Detect which cell encompasses the target text, then output its [x, y] center coordinate. 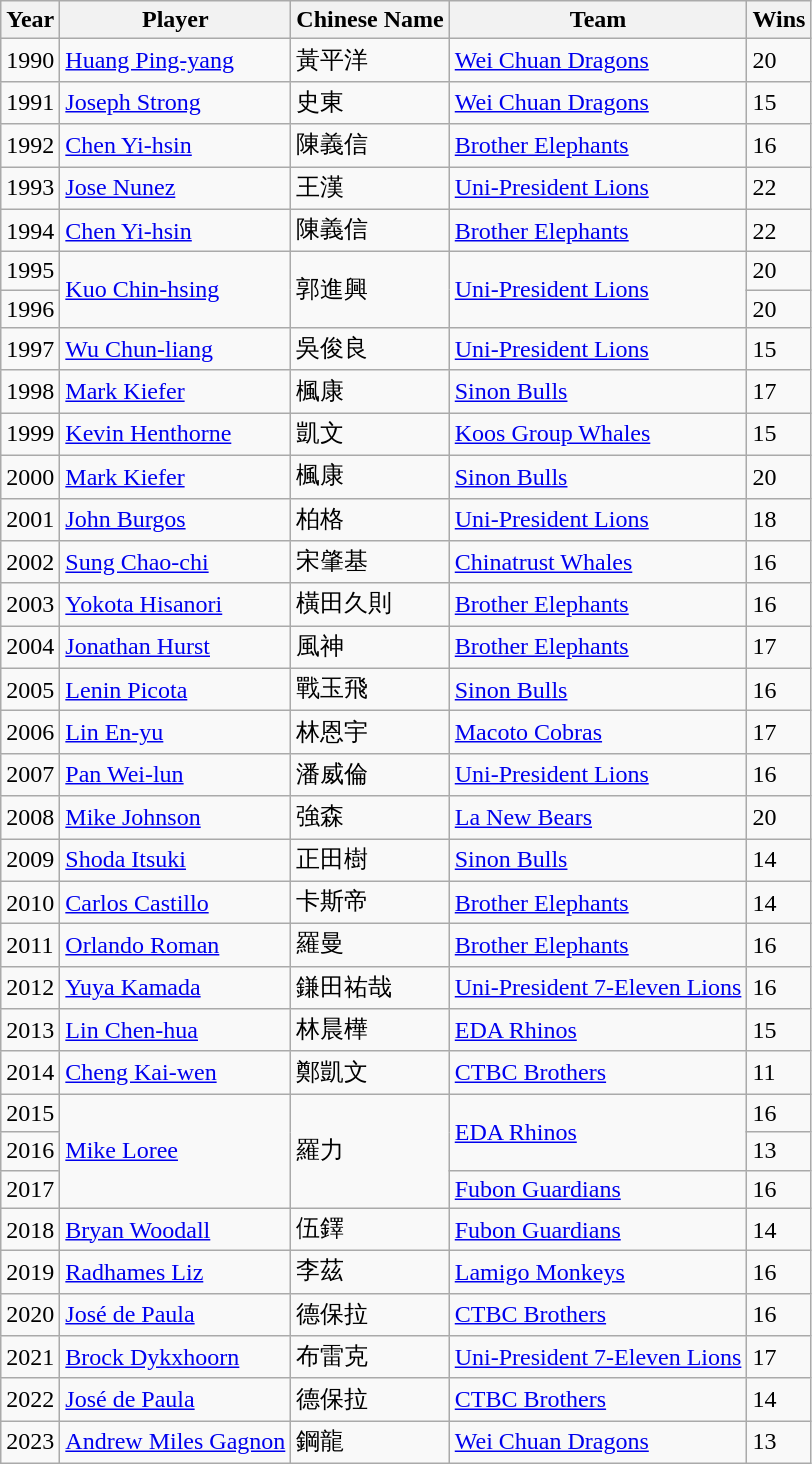
風神 [370, 648]
2019 [30, 1272]
1995 [30, 271]
鄭凱文 [370, 1072]
Koos Group Whales [598, 434]
2003 [30, 604]
Bryan Woodall [176, 1230]
Lamigo Monkeys [598, 1272]
1998 [30, 392]
Huang Ping-yang [176, 60]
Sung Chao-chi [176, 562]
2000 [30, 476]
1999 [30, 434]
凱文 [370, 434]
Jose Nunez [176, 188]
11 [779, 1072]
Chinatrust Whales [598, 562]
1990 [30, 60]
戰玉飛 [370, 690]
2007 [30, 774]
潘威倫 [370, 774]
2016 [30, 1151]
2021 [30, 1358]
史東 [370, 102]
柏格 [370, 520]
李茲 [370, 1272]
2009 [30, 860]
1997 [30, 350]
1993 [30, 188]
1996 [30, 309]
2006 [30, 732]
Orlando Roman [176, 946]
2014 [30, 1072]
Lin Chen-hua [176, 1030]
Mike Johnson [176, 818]
Team [598, 20]
Joseph Strong [176, 102]
林恩宇 [370, 732]
強森 [370, 818]
2017 [30, 1189]
Pan Wei-lun [176, 774]
Macoto Cobras [598, 732]
卡斯帝 [370, 902]
Brock Dykxhoorn [176, 1358]
2004 [30, 648]
Radhames Liz [176, 1272]
Wins [779, 20]
La New Bears [598, 818]
布雷克 [370, 1358]
18 [779, 520]
橫田久則 [370, 604]
2001 [30, 520]
1992 [30, 146]
2022 [30, 1400]
黃平洋 [370, 60]
伍鐸 [370, 1230]
吳俊良 [370, 350]
王漢 [370, 188]
Lin En-yu [176, 732]
2020 [30, 1314]
2018 [30, 1230]
Shoda Itsuki [176, 860]
郭進興 [370, 290]
羅力 [370, 1151]
John Burgos [176, 520]
Cheng Kai-wen [176, 1072]
2015 [30, 1113]
Chinese Name [370, 20]
2012 [30, 988]
2011 [30, 946]
Yuya Kamada [176, 988]
Wu Chun-liang [176, 350]
1994 [30, 230]
2002 [30, 562]
鎌田祐哉 [370, 988]
2010 [30, 902]
鋼龍 [370, 1442]
1991 [30, 102]
Kuo Chin-hsing [176, 290]
Mike Loree [176, 1151]
Year [30, 20]
羅曼 [370, 946]
Player [176, 20]
Yokota Hisanori [176, 604]
2008 [30, 818]
2023 [30, 1442]
Carlos Castillo [176, 902]
宋肇基 [370, 562]
Andrew Miles Gagnon [176, 1442]
正田樹 [370, 860]
2013 [30, 1030]
Kevin Henthorne [176, 434]
Jonathan Hurst [176, 648]
林晨樺 [370, 1030]
Lenin Picota [176, 690]
2005 [30, 690]
